Identify which cell holds the provided text, then report its [x, y] central coordinate. 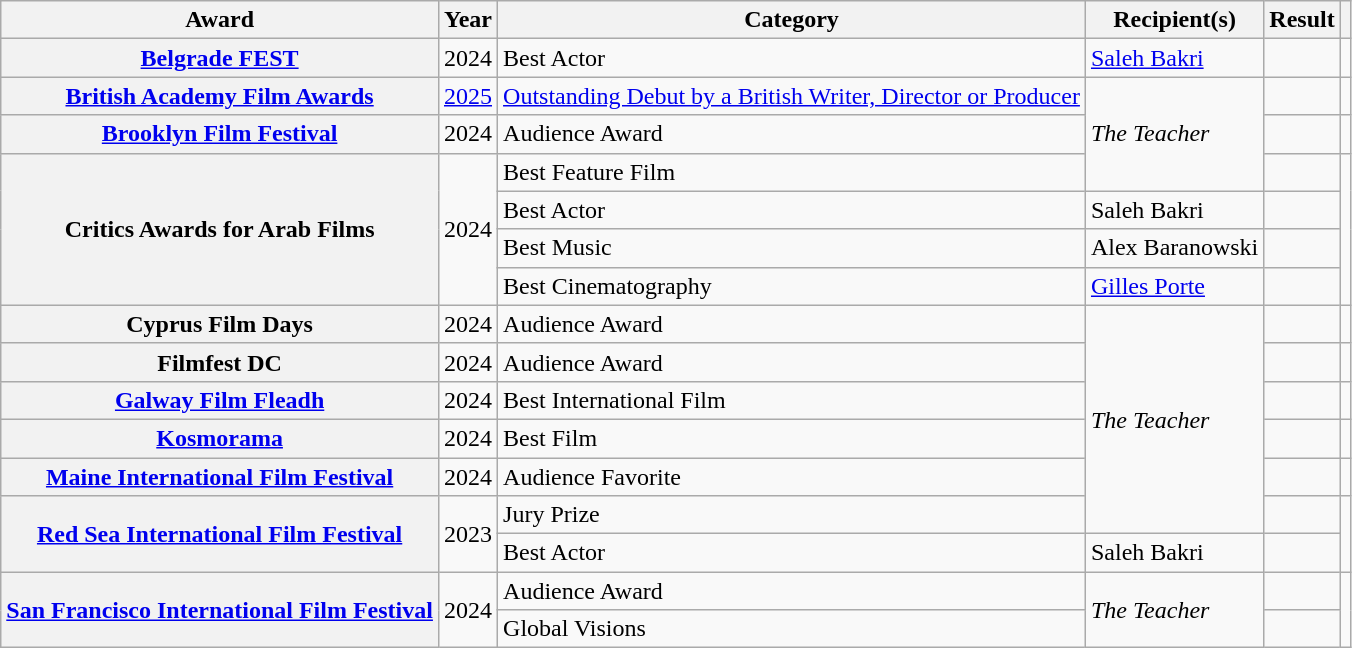
San Francisco International Film Festival [220, 610]
Category [792, 20]
2023 [468, 534]
Filmfest DC [220, 362]
Red Sea International Film Festival [220, 534]
Critics Awards for Arab Films [220, 229]
Award [220, 20]
Outstanding Debut by a British Writer, Director or Producer [792, 96]
Maine International Film Festival [220, 477]
Cyprus Film Days [220, 324]
Alex Baranowski [1174, 248]
Audience Favorite [792, 477]
Recipient(s) [1174, 20]
Best Music [792, 248]
Global Visions [792, 629]
Best Feature Film [792, 172]
Galway Film Fleadh [220, 400]
Year [468, 20]
Best Film [792, 438]
Best Cinematography [792, 286]
Result [1302, 20]
British Academy Film Awards [220, 96]
Brooklyn Film Festival [220, 134]
Gilles Porte [1174, 286]
Belgrade FEST [220, 58]
Kosmorama [220, 438]
Jury Prize [792, 515]
Best International Film [792, 400]
2025 [468, 96]
